Find where the given text appears and provide that cell's center as (X, Y) coordinate. 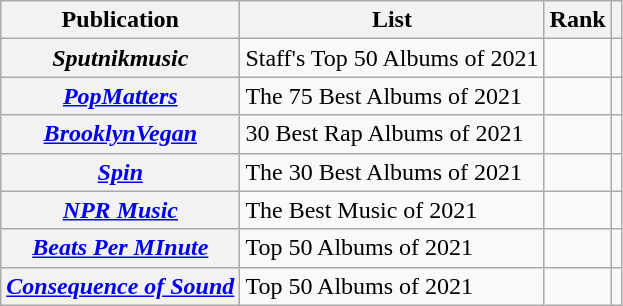
Spin (120, 172)
The 30 Best Albums of 2021 (392, 172)
List (392, 20)
30 Best Rap Albums of 2021 (392, 134)
Beats Per MInute (120, 248)
The Best Music of 2021 (392, 210)
BrooklynVegan (120, 134)
Publication (120, 20)
Rank (578, 20)
Consequence of Sound (120, 286)
PopMatters (120, 96)
Staff's Top 50 Albums of 2021 (392, 58)
The 75 Best Albums of 2021 (392, 96)
Sputnikmusic (120, 58)
NPR Music (120, 210)
